Return [x, y] of the center of cell containing provided text 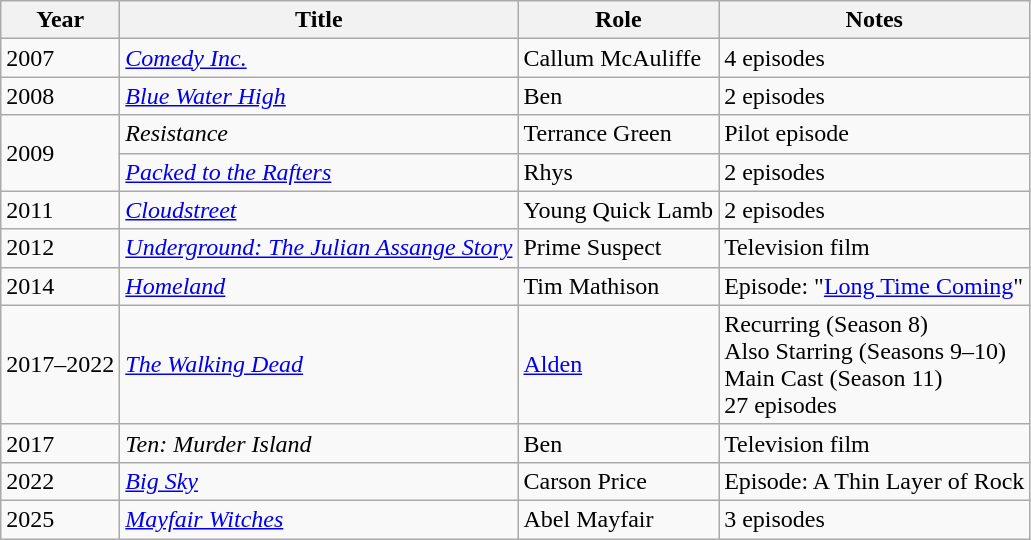
2011 [60, 210]
Underground: The Julian Assange Story [319, 248]
Carson Price [618, 481]
Abel Mayfair [618, 519]
Homeland [319, 286]
Blue Water High [319, 96]
Big Sky [319, 481]
Notes [874, 20]
2017–2022 [60, 364]
Terrance Green [618, 134]
2012 [60, 248]
Young Quick Lamb [618, 210]
Alden [618, 364]
Episode: "Long Time Coming" [874, 286]
Year [60, 20]
Episode: A Thin Layer of Rock [874, 481]
Comedy Inc. [319, 58]
Packed to the Rafters [319, 172]
Title [319, 20]
2008 [60, 96]
2025 [60, 519]
4 episodes [874, 58]
The Walking Dead [319, 364]
Prime Suspect [618, 248]
2014 [60, 286]
Pilot episode [874, 134]
Cloudstreet [319, 210]
Callum McAuliffe [618, 58]
2007 [60, 58]
2017 [60, 443]
Role [618, 20]
Ten: Murder Island [319, 443]
Recurring (Season 8)Also Starring (Seasons 9–10)Main Cast (Season 11)27 episodes [874, 364]
2009 [60, 153]
Rhys [618, 172]
3 episodes [874, 519]
Resistance [319, 134]
Tim Mathison [618, 286]
2022 [60, 481]
Mayfair Witches [319, 519]
